Detect which cell encompasses the target text, then output its (x, y) center coordinate. 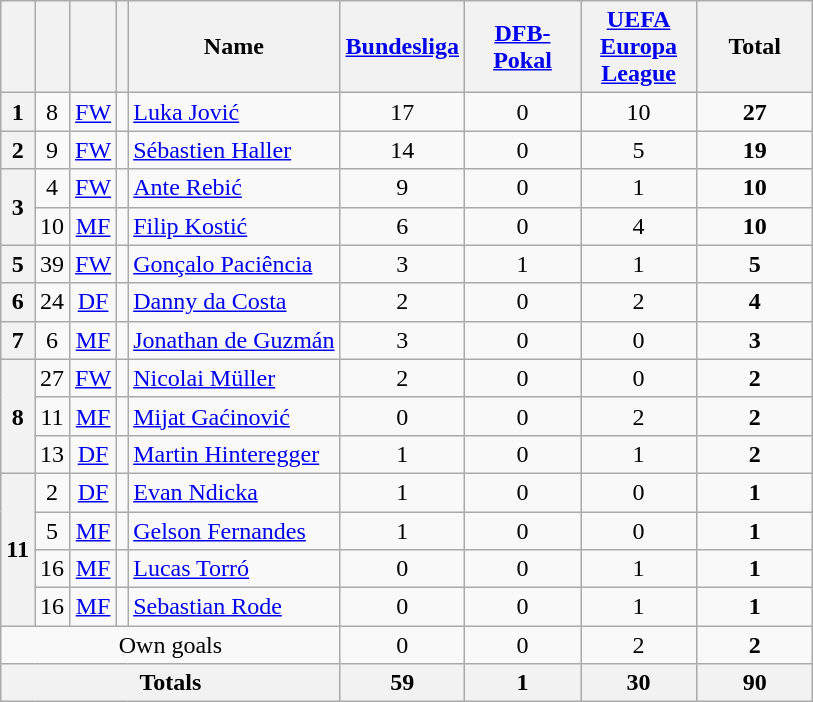
Sébastien Haller (234, 150)
UEFA Europa League (639, 47)
Mijat Gaćinović (234, 416)
Danny da Costa (234, 302)
39 (52, 264)
24 (52, 302)
19 (755, 150)
Name (234, 47)
Ante Rebić (234, 188)
Gonçalo Paciência (234, 264)
Bundesliga (402, 47)
Total (755, 47)
13 (52, 454)
Luka Jović (234, 112)
30 (639, 683)
Martin Hinteregger (234, 454)
59 (402, 683)
Filip Kostić (234, 226)
Own goals (170, 645)
Sebastian Rode (234, 607)
Evan Ndicka (234, 492)
Jonathan de Guzmán (234, 340)
Lucas Torró (234, 569)
90 (755, 683)
DFB-Pokal (522, 47)
7 (18, 340)
17 (402, 112)
Nicolai Müller (234, 378)
Totals (170, 683)
Gelson Fernandes (234, 531)
14 (402, 150)
